Search for the cell housing the specified text and yield its [X, Y] center coordinate. 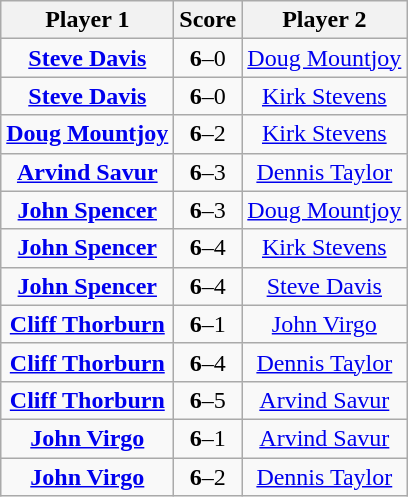
Player 2 [324, 20]
Player 1 [88, 20]
Score [208, 20]
6–5 [208, 400]
